Search for the cell housing the specified text and yield its (x, y) center coordinate. 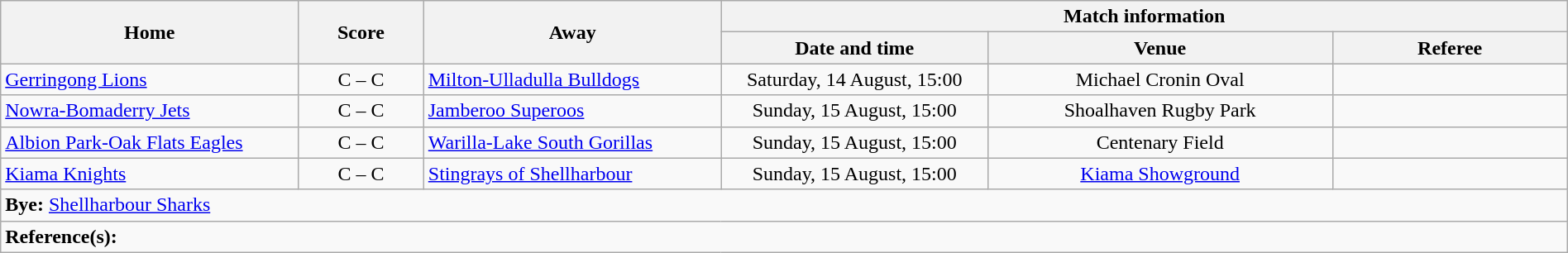
Warilla-Lake South Gorillas (572, 142)
Kiama Knights (150, 174)
Shoalhaven Rugby Park (1159, 111)
Score (361, 32)
Gerringong Lions (150, 79)
Michael Cronin Oval (1159, 79)
Jamberoo Superoos (572, 111)
Reference(s): (784, 236)
Venue (1159, 48)
Milton-Ulladulla Bulldogs (572, 79)
Away (572, 32)
Home (150, 32)
Stingrays of Shellharbour (572, 174)
Kiama Showground (1159, 174)
Centenary Field (1159, 142)
Nowra-Bomaderry Jets (150, 111)
Date and time (854, 48)
Albion Park-Oak Flats Eagles (150, 142)
Match information (1145, 17)
Referee (1450, 48)
Saturday, 14 August, 15:00 (854, 79)
Bye: Shellharbour Sharks (784, 205)
